Identify which cell holds the provided text, then report its (x, y) central coordinate. 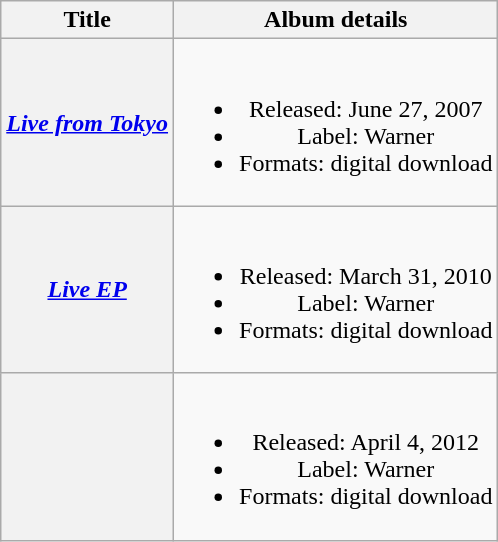
Released: June 27, 2007Label: WarnerFormats: digital download (336, 122)
Live EP (88, 290)
Released: April 4, 2012Label: WarnerFormats: digital download (336, 456)
Released: March 31, 2010Label: WarnerFormats: digital download (336, 290)
Album details (336, 20)
Title (88, 20)
Live from Tokyo (88, 122)
